For the text-containing cell, return its midpoint in [x, y] coordinate format. 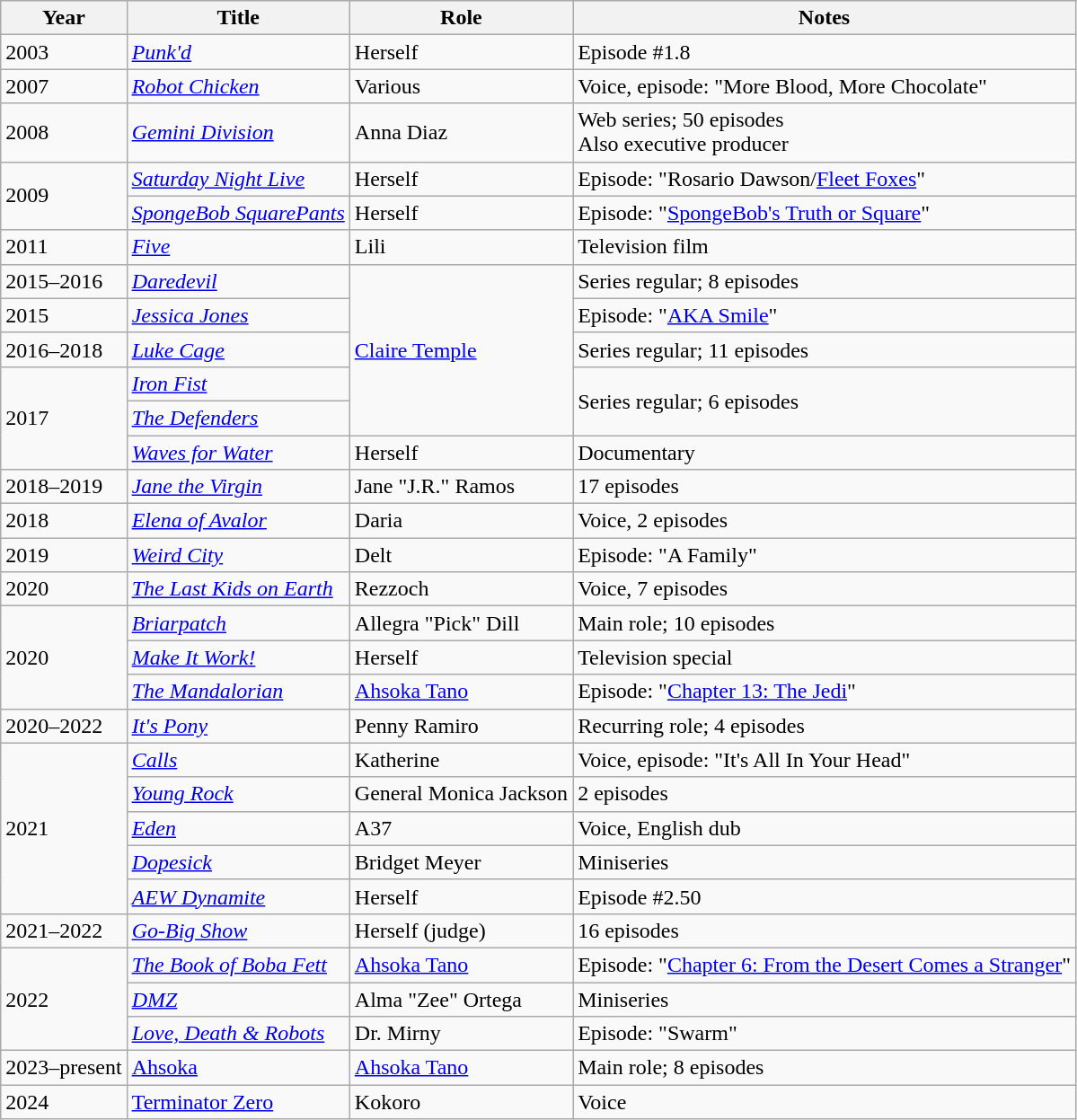
Calls [238, 760]
Lili [461, 247]
The Last Kids on Earth [238, 589]
Episode #2.50 [825, 896]
Daredevil [238, 281]
Go-Big Show [238, 930]
Allegra "Pick" Dill [461, 623]
Ahsoka [238, 1068]
Waves for Water [238, 452]
Briarpatch [238, 623]
Year [64, 18]
Claire Temple [461, 349]
Voice, 7 episodes [825, 589]
Anna Diaz [461, 133]
Role [461, 18]
Gemini Division [238, 133]
Episode #1.8 [825, 52]
Episode: "Chapter 6: From the Desert Comes a Stranger" [825, 965]
Series regular; 6 episodes [825, 401]
Episode: "SpongeBob's Truth or Square" [825, 213]
Dr. Mirny [461, 1034]
Make It Work! [238, 657]
Series regular; 11 episodes [825, 349]
2003 [64, 52]
Episode: "A Family" [825, 555]
Notes [825, 18]
Penny Ramiro [461, 726]
2023–present [64, 1068]
2009 [64, 196]
2019 [64, 555]
Robot Chicken [238, 86]
The Mandalorian [238, 692]
Elena of Avalor [238, 521]
Recurring role; 4 episodes [825, 726]
Delt [461, 555]
2018 [64, 521]
16 episodes [825, 930]
Eden [238, 828]
Voice, episode: "More Blood, More Chocolate" [825, 86]
2020–2022 [64, 726]
2 episodes [825, 794]
2018–2019 [64, 487]
2015 [64, 315]
Various [461, 86]
2016–2018 [64, 349]
Voice, 2 episodes [825, 521]
A37 [461, 828]
DMZ [238, 1000]
2015–2016 [64, 281]
It's Pony [238, 726]
2008 [64, 133]
2024 [64, 1102]
Jane "J.R." Ramos [461, 487]
The Defenders [238, 418]
Saturday Night Live [238, 179]
Television film [825, 247]
Punk'd [238, 52]
Dopesick [238, 862]
Main role; 10 episodes [825, 623]
Weird City [238, 555]
Luke Cage [238, 349]
Title [238, 18]
2021 [64, 828]
Series regular; 8 episodes [825, 281]
Bridget Meyer [461, 862]
Voice, episode: "It's All In Your Head" [825, 760]
17 episodes [825, 487]
Episode: "Chapter 13: The Jedi" [825, 692]
Episode: "Rosario Dawson/Fleet Foxes" [825, 179]
Voice, English dub [825, 828]
AEW Dynamite [238, 896]
SpongeBob SquarePants [238, 213]
General Monica Jackson [461, 794]
Love, Death & Robots [238, 1034]
Kokoro [461, 1102]
Episode: "Swarm" [825, 1034]
2011 [64, 247]
Iron Fist [238, 384]
Web series; 50 episodesAlso executive producer [825, 133]
Daria [461, 521]
Jessica Jones [238, 315]
Katherine [461, 760]
Alma "Zee" Ortega [461, 1000]
The Book of Boba Fett [238, 965]
Television special [825, 657]
Young Rock [238, 794]
Episode: "AKA Smile" [825, 315]
2017 [64, 418]
Voice [825, 1102]
Jane the Virgin [238, 487]
Rezzoch [461, 589]
Terminator Zero [238, 1102]
2007 [64, 86]
Herself (judge) [461, 930]
2022 [64, 999]
Five [238, 247]
Main role; 8 episodes [825, 1068]
2021–2022 [64, 930]
Documentary [825, 452]
